Pinpoint the cell where the given text exists, returning its (x, y) midpoint coordinate. 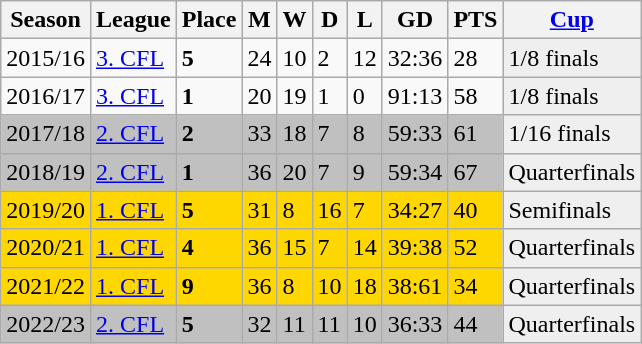
32:36 (415, 58)
91:13 (415, 96)
Cup (572, 20)
PTS (476, 20)
4 (209, 248)
2017/18 (46, 134)
15 (294, 248)
2020/21 (46, 248)
67 (476, 172)
M (260, 20)
52 (476, 248)
32 (260, 324)
58 (476, 96)
33 (260, 134)
W (294, 20)
2016/17 (46, 96)
31 (260, 210)
2022/23 (46, 324)
40 (476, 210)
Place (209, 20)
16 (330, 210)
24 (260, 58)
39:38 (415, 248)
2021/22 (46, 286)
2018/19 (46, 172)
12 (364, 58)
59:33 (415, 134)
38:61 (415, 286)
Semifinals (572, 210)
GD (415, 20)
59:34 (415, 172)
36:33 (415, 324)
Season (46, 20)
0 (364, 96)
28 (476, 58)
61 (476, 134)
14 (364, 248)
34 (476, 286)
2015/16 (46, 58)
44 (476, 324)
2019/20 (46, 210)
League (133, 20)
1/16 finals (572, 134)
L (364, 20)
D (330, 20)
19 (294, 96)
34:27 (415, 210)
